Capture the cell that displays the provided text and extract its [X, Y] central coordinate. 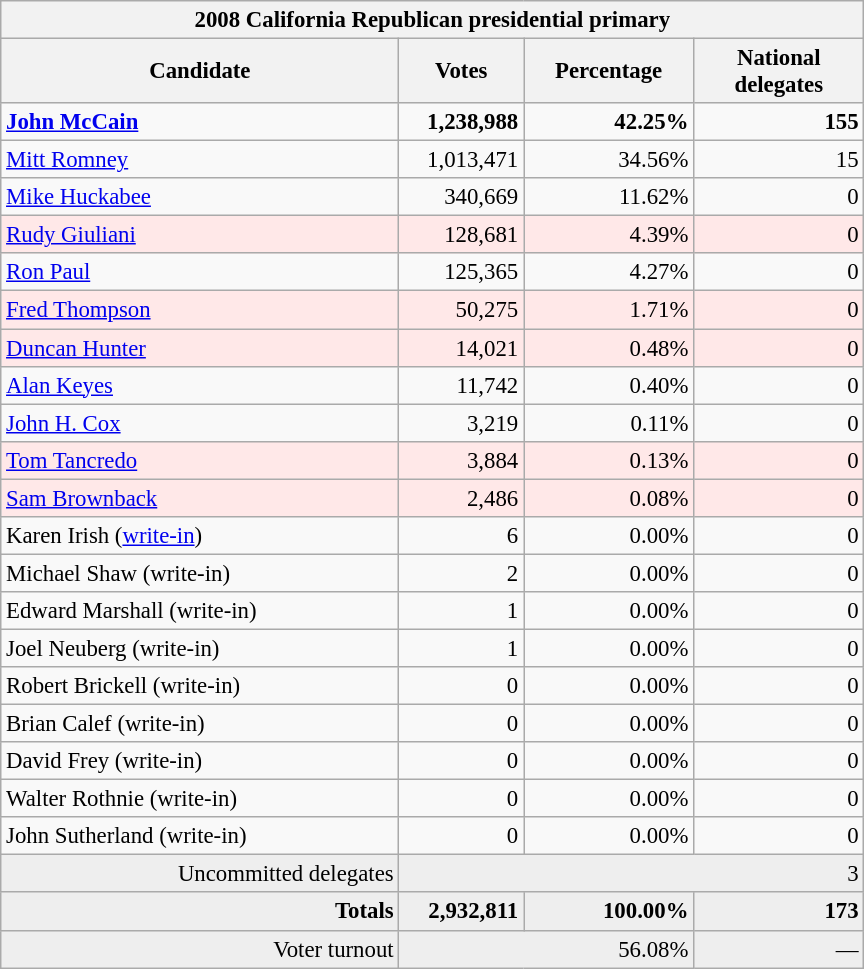
125,365 [462, 273]
3,219 [462, 423]
3,884 [462, 460]
50,275 [462, 310]
15 [779, 160]
Mitt Romney [200, 160]
4.27% [609, 273]
National delegates [779, 72]
Walter Rothnie (write-in) [200, 799]
Duncan Hunter [200, 348]
42.25% [609, 122]
14,021 [462, 348]
John McCain [200, 122]
— [779, 949]
Tom Tancredo [200, 460]
Sam Brownback [200, 498]
0.48% [609, 348]
2,486 [462, 498]
David Frey (write-in) [200, 761]
56.08% [546, 949]
Michael Shaw (write-in) [200, 573]
Voter turnout [200, 949]
2008 California Republican presidential primary [432, 20]
Percentage [609, 72]
Uncommitted delegates [200, 874]
John H. Cox [200, 423]
Edward Marshall (write-in) [200, 611]
34.56% [609, 160]
340,669 [462, 197]
Mike Huckabee [200, 197]
6 [462, 536]
Robert Brickell (write-in) [200, 686]
11.62% [609, 197]
4.39% [609, 235]
128,681 [462, 235]
2,932,811 [462, 912]
Totals [200, 912]
Fred Thompson [200, 310]
Votes [462, 72]
0.13% [609, 460]
Alan Keyes [200, 385]
Karen Irish (write-in) [200, 536]
173 [779, 912]
0.11% [609, 423]
2 [462, 573]
1,238,988 [462, 122]
100.00% [609, 912]
1.71% [609, 310]
Candidate [200, 72]
Brian Calef (write-in) [200, 724]
3 [632, 874]
155 [779, 122]
11,742 [462, 385]
Joel Neuberg (write-in) [200, 648]
John Sutherland (write-in) [200, 836]
Rudy Giuliani [200, 235]
0.08% [609, 498]
Ron Paul [200, 273]
0.40% [609, 385]
1,013,471 [462, 160]
